Find where the given text appears and provide that cell's center as (X, Y) coordinate. 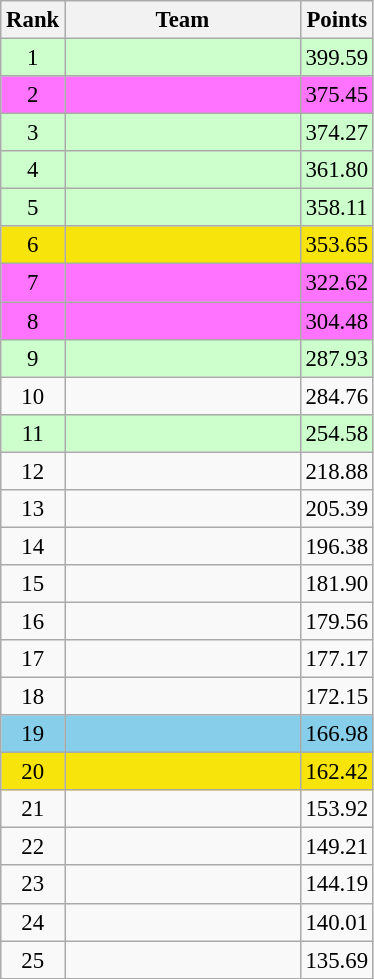
19 (33, 734)
1 (33, 58)
4 (33, 170)
9 (33, 358)
361.80 (336, 170)
Team (183, 20)
18 (33, 697)
375.45 (336, 95)
11 (33, 433)
196.38 (336, 546)
14 (33, 546)
Points (336, 20)
Rank (33, 20)
358.11 (336, 208)
144.19 (336, 885)
135.69 (336, 960)
8 (33, 321)
322.62 (336, 283)
22 (33, 847)
353.65 (336, 245)
24 (33, 922)
287.93 (336, 358)
21 (33, 809)
12 (33, 471)
2 (33, 95)
149.21 (336, 847)
205.39 (336, 509)
179.56 (336, 621)
140.01 (336, 922)
25 (33, 960)
374.27 (336, 133)
7 (33, 283)
284.76 (336, 396)
399.59 (336, 58)
13 (33, 509)
15 (33, 584)
20 (33, 772)
153.92 (336, 809)
17 (33, 659)
172.15 (336, 697)
23 (33, 885)
16 (33, 621)
304.48 (336, 321)
3 (33, 133)
10 (33, 396)
162.42 (336, 772)
181.90 (336, 584)
166.98 (336, 734)
6 (33, 245)
177.17 (336, 659)
5 (33, 208)
218.88 (336, 471)
254.58 (336, 433)
